For the text-containing cell, return its midpoint in (X, Y) coordinate format. 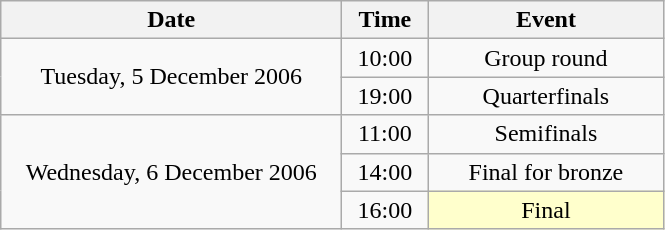
10:00 (385, 58)
Semifinals (546, 134)
19:00 (385, 96)
14:00 (385, 172)
16:00 (385, 210)
Final for bronze (546, 172)
Wednesday, 6 December 2006 (172, 172)
Group round (546, 58)
Event (546, 20)
11:00 (385, 134)
Tuesday, 5 December 2006 (172, 77)
Time (385, 20)
Quarterfinals (546, 96)
Final (546, 210)
Date (172, 20)
